Locate the cell with the specified text and output its [x, y] center coordinate. 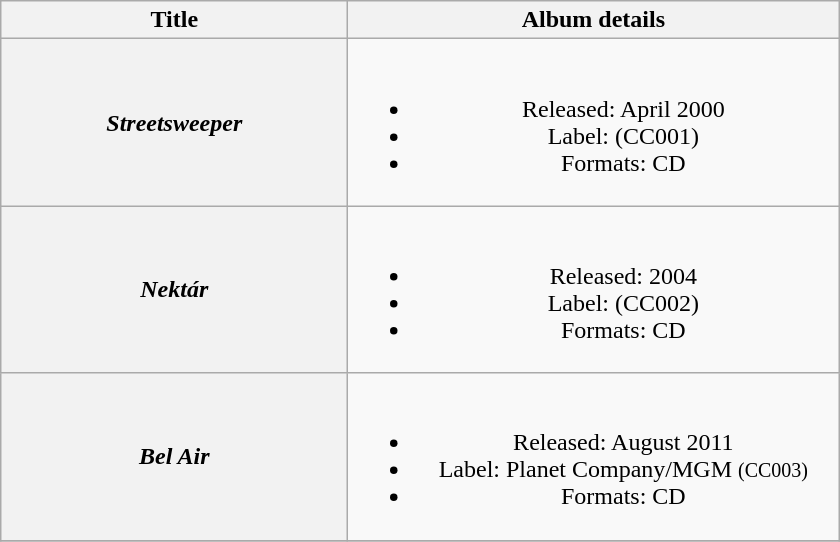
Album details [594, 20]
Released: August 2011Label: Planet Company/MGM (CC003)Formats: CD [594, 456]
Released: 2004Label: (CC002)Formats: CD [594, 290]
Released: April 2000Label: (CC001)Formats: CD [594, 122]
Nektár [174, 290]
Streetsweeper [174, 122]
Title [174, 20]
Bel Air [174, 456]
